Provide the (X, Y) coordinate of the cell's center where the given text is located.  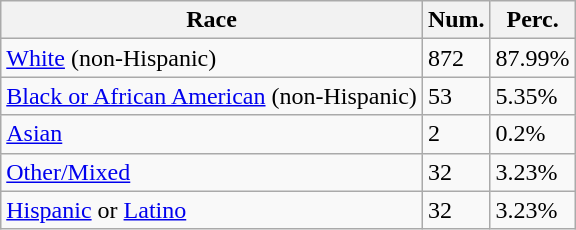
Asian (212, 134)
Other/Mixed (212, 172)
53 (456, 96)
Num. (456, 20)
Race (212, 20)
Hispanic or Latino (212, 210)
87.99% (532, 58)
5.35% (532, 96)
White (non-Hispanic) (212, 58)
872 (456, 58)
Perc. (532, 20)
2 (456, 134)
Black or African American (non-Hispanic) (212, 96)
0.2% (532, 134)
